Provide the [X, Y] coordinate of the cell's center where the given text is located.  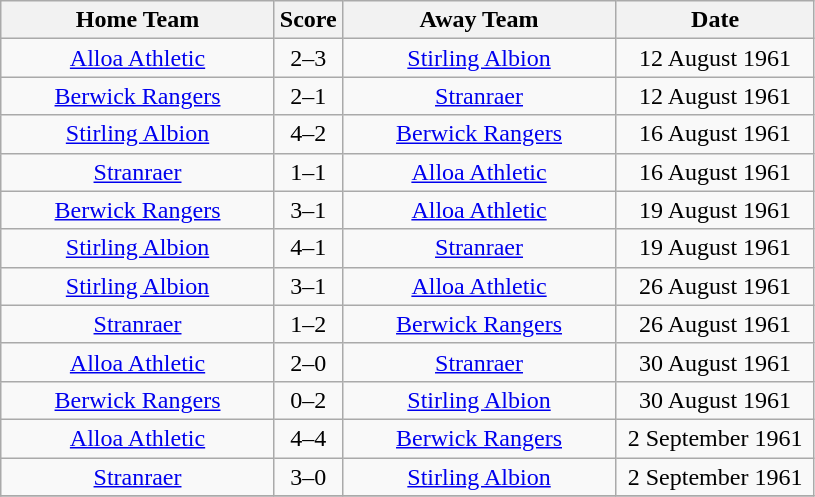
3–0 [308, 477]
Date [716, 20]
2–3 [308, 58]
Home Team [138, 20]
0–2 [308, 400]
Away Team [479, 20]
Score [308, 20]
1–1 [308, 172]
4–2 [308, 134]
1–2 [308, 324]
4–4 [308, 438]
2–1 [308, 96]
2–0 [308, 362]
4–1 [308, 248]
